Provide the (X, Y) coordinate of the cell's center where the given text is located.  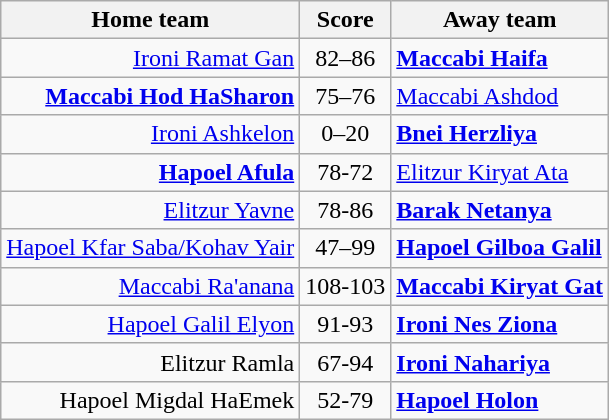
75–76 (346, 96)
47–99 (346, 248)
Maccabi Kiryat Gat (500, 286)
Elitzur Ramla (150, 362)
Ironi Nahariya (500, 362)
Score (346, 20)
Bnei Herzliya (500, 134)
0–20 (346, 134)
Maccabi Hod HaSharon (150, 96)
Barak Netanya (500, 210)
Hapoel Afula (150, 172)
Hapoel Kfar Saba/Kohav Yair (150, 248)
91-93 (346, 324)
Hapoel Gilboa Galil (500, 248)
Elitzur Kiryat Ata (500, 172)
Hapoel Holon (500, 400)
Hapoel Migdal HaEmek (150, 400)
Away team (500, 20)
82–86 (346, 58)
52-79 (346, 400)
Maccabi Ashdod (500, 96)
Home team (150, 20)
Ironi Ashkelon (150, 134)
Maccabi Ra'anana (150, 286)
Maccabi Haifa (500, 58)
67-94 (346, 362)
Hapoel Galil Elyon (150, 324)
108-103 (346, 286)
78-86 (346, 210)
Ironi Ramat Gan (150, 58)
Elitzur Yavne (150, 210)
Ironi Nes Ziona (500, 324)
78-72 (346, 172)
